From the cell containing the given text, extract its center point as (X, Y) coordinate. 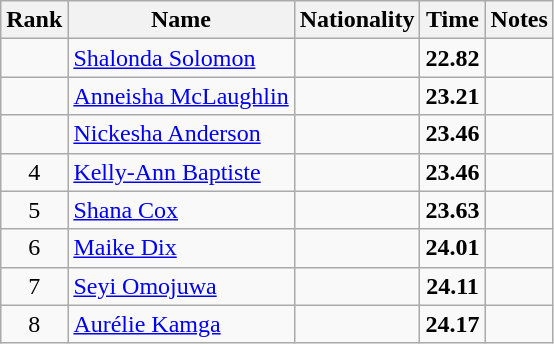
Time (452, 20)
24.11 (452, 286)
Maike Dix (181, 248)
5 (34, 210)
Notes (519, 20)
23.63 (452, 210)
Rank (34, 20)
Kelly-Ann Baptiste (181, 172)
24.01 (452, 248)
4 (34, 172)
Nationality (357, 20)
8 (34, 324)
24.17 (452, 324)
Nickesha Anderson (181, 134)
22.82 (452, 58)
7 (34, 286)
Aurélie Kamga (181, 324)
Anneisha McLaughlin (181, 96)
23.21 (452, 96)
Seyi Omojuwa (181, 286)
Name (181, 20)
Shalonda Solomon (181, 58)
6 (34, 248)
Shana Cox (181, 210)
